Pinpoint the cell where the given text exists, returning its [X, Y] midpoint coordinate. 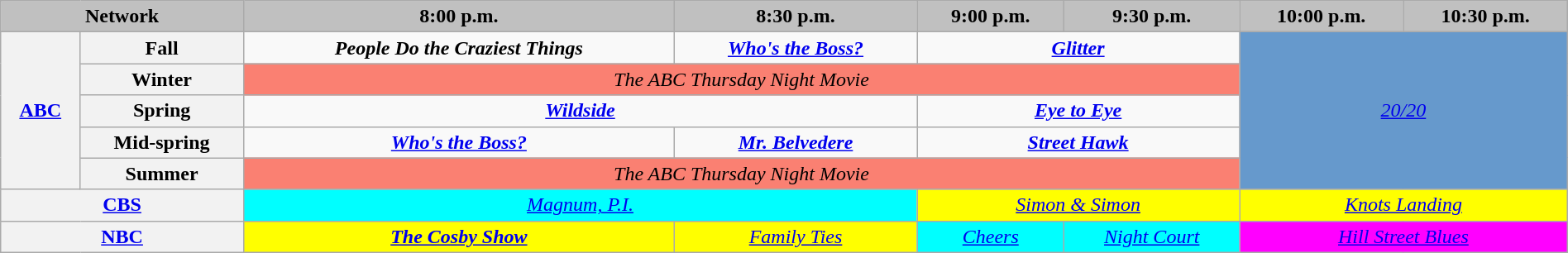
Cheers [991, 236]
Magnum, P.I. [580, 205]
The Cosby Show [458, 236]
CBS [122, 205]
Mid-spring [162, 142]
People Do the Craziest Things [458, 48]
ABC [41, 111]
10:30 p.m. [1485, 17]
Simon & Simon [1078, 205]
Knots Landing [1404, 205]
8:00 p.m. [458, 17]
20/20 [1404, 111]
Family Ties [796, 236]
9:30 p.m. [1152, 17]
Eye to Eye [1078, 111]
Spring [162, 111]
Summer [162, 174]
Mr. Belvedere [796, 142]
Fall [162, 48]
Night Court [1152, 236]
9:00 p.m. [991, 17]
8:30 p.m. [796, 17]
NBC [122, 236]
10:00 p.m. [1322, 17]
Street Hawk [1078, 142]
Winter [162, 79]
Glitter [1078, 48]
Wildside [580, 111]
Hill Street Blues [1404, 236]
Network [122, 17]
